Detect which cell encompasses the target text, then output its (x, y) center coordinate. 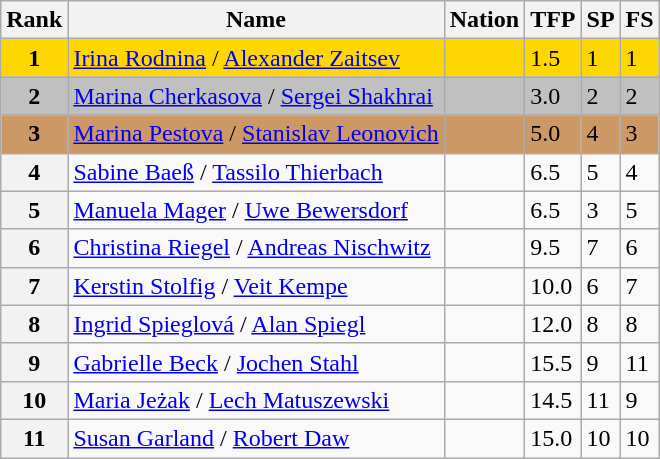
SP (600, 20)
9.5 (553, 248)
Gabrielle Beck / Jochen Stahl (256, 362)
1.5 (553, 58)
14.5 (553, 400)
FS (640, 20)
15.5 (553, 362)
Sabine Baeß / Tassilo Thierbach (256, 172)
Maria Jeżak / Lech Matuszewski (256, 400)
Nation (484, 20)
3.0 (553, 96)
Rank (34, 20)
Irina Rodnina / Alexander Zaitsev (256, 58)
Marina Cherkasova / Sergei Shakhrai (256, 96)
Marina Pestova / Stanislav Leonovich (256, 134)
15.0 (553, 438)
Manuela Mager / Uwe Bewersdorf (256, 210)
Christina Riegel / Andreas Nischwitz (256, 248)
Kerstin Stolfig / Veit Kempe (256, 286)
Ingrid Spieglová / Alan Spiegl (256, 324)
12.0 (553, 324)
5.0 (553, 134)
10.0 (553, 286)
Name (256, 20)
Susan Garland / Robert Daw (256, 438)
TFP (553, 20)
